Provide the [X, Y] coordinate of the cell's center where the given text is located.  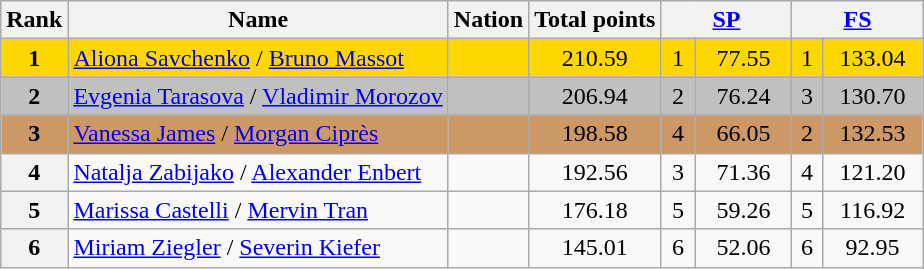
Evgenia Tarasova / Vladimir Morozov [258, 96]
198.58 [595, 134]
Aliona Savchenko / Bruno Massot [258, 58]
145.01 [595, 248]
192.56 [595, 172]
FS [858, 20]
Natalja Zabijako / Alexander Enbert [258, 172]
206.94 [595, 96]
Total points [595, 20]
Vanessa James / Morgan Ciprès [258, 134]
130.70 [872, 96]
133.04 [872, 58]
116.92 [872, 210]
SP [726, 20]
76.24 [744, 96]
59.26 [744, 210]
52.06 [744, 248]
92.95 [872, 248]
Miriam Ziegler / Severin Kiefer [258, 248]
176.18 [595, 210]
Name [258, 20]
71.36 [744, 172]
121.20 [872, 172]
132.53 [872, 134]
210.59 [595, 58]
Nation [488, 20]
66.05 [744, 134]
Rank [34, 20]
77.55 [744, 58]
Marissa Castelli / Mervin Tran [258, 210]
